Search for the cell housing the specified text and yield its [X, Y] center coordinate. 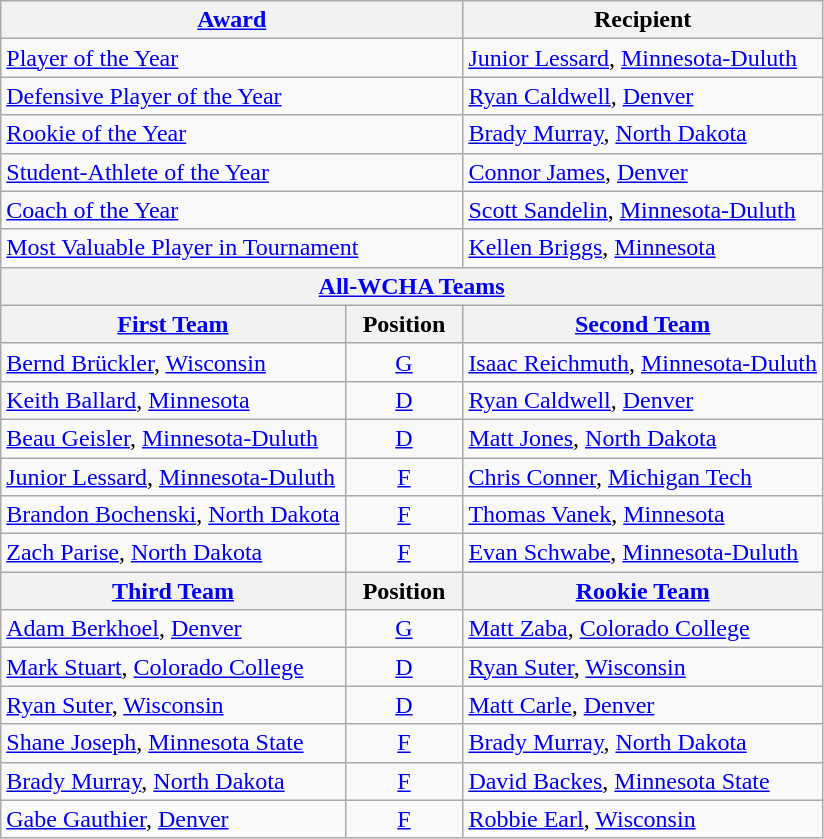
Brandon Bochenski, North Dakota [173, 515]
Gabe Gauthier, Denver [173, 819]
Scott Sandelin, Minnesota-Duluth [643, 210]
Rookie of the Year [232, 134]
Recipient [643, 20]
Third Team [173, 591]
Player of the Year [232, 58]
Shane Joseph, Minnesota State [173, 743]
Adam Berkhoel, Denver [173, 629]
Evan Schwabe, Minnesota-Duluth [643, 553]
Second Team [643, 324]
Student-Athlete of the Year [232, 172]
Bernd Brückler, Wisconsin [173, 362]
First Team [173, 324]
Chris Conner, Michigan Tech [643, 477]
Beau Geisler, Minnesota-Duluth [173, 438]
Matt Carle, Denver [643, 705]
Coach of the Year [232, 210]
Kellen Briggs, Minnesota [643, 248]
Rookie Team [643, 591]
Mark Stuart, Colorado College [173, 667]
Isaac Reichmuth, Minnesota-Duluth [643, 362]
All-WCHA Teams [412, 286]
Connor James, Denver [643, 172]
Zach Parise, North Dakota [173, 553]
Defensive Player of the Year [232, 96]
Matt Zaba, Colorado College [643, 629]
Thomas Vanek, Minnesota [643, 515]
Robbie Earl, Wisconsin [643, 819]
Keith Ballard, Minnesota [173, 400]
Award [232, 20]
David Backes, Minnesota State [643, 781]
Matt Jones, North Dakota [643, 438]
Most Valuable Player in Tournament [232, 248]
